Locate the cell with the specified text and output its (x, y) center coordinate. 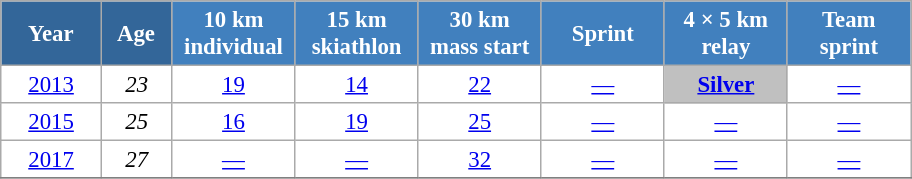
32 (480, 160)
14 (356, 85)
2017 (52, 160)
Sprint (602, 34)
10 km individual (234, 34)
2015 (52, 122)
16 (234, 122)
2013 (52, 85)
15 km skiathlon (356, 34)
4 × 5 km relay (726, 34)
Year (52, 34)
30 km mass start (480, 34)
Age (136, 34)
27 (136, 160)
23 (136, 85)
22 (480, 85)
Team sprint (848, 34)
Silver (726, 85)
